Find where the given text appears and provide that cell's center as (X, Y) coordinate. 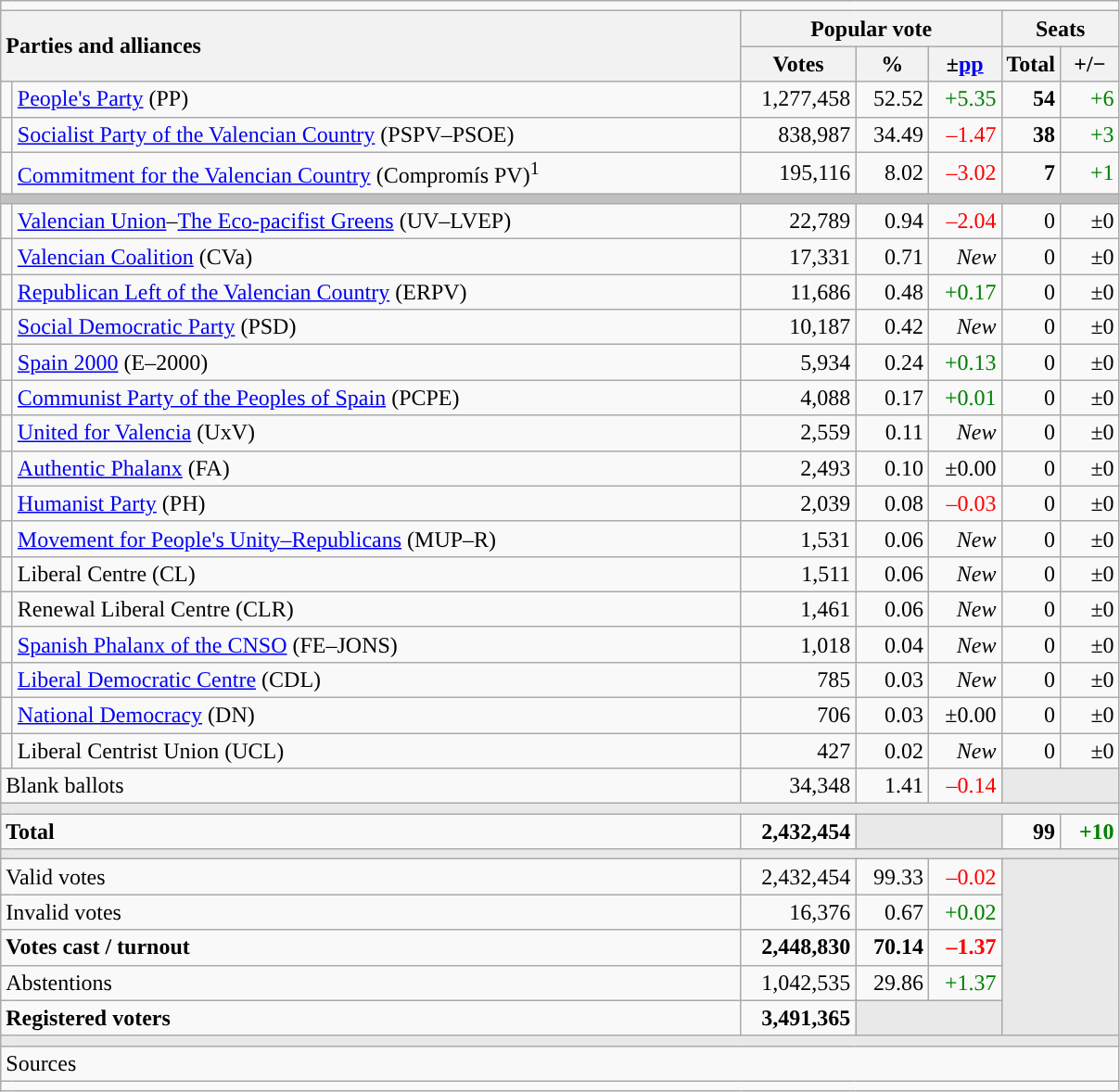
1,042,535 (798, 983)
United for Valencia (UxV) (376, 433)
0.94 (892, 222)
+/− (1090, 64)
–0.14 (964, 786)
+1.37 (964, 983)
+3 (1090, 134)
1,461 (798, 609)
22,789 (798, 222)
1,277,458 (798, 99)
17,331 (798, 257)
2,559 (798, 433)
16,376 (798, 912)
427 (798, 751)
785 (798, 679)
52.52 (892, 99)
0.24 (892, 362)
Liberal Centrist Union (UCL) (376, 751)
Commitment for the Valencian Country (Compromís PV)1 (376, 172)
Liberal Democratic Centre (CDL) (376, 679)
10,187 (798, 327)
Renewal Liberal Centre (CLR) (376, 609)
Communist Party of the Peoples of Spain (PCPE) (376, 398)
4,088 (798, 398)
70.14 (892, 947)
Votes cast / turnout (371, 947)
0.11 (892, 433)
+0.02 (964, 912)
29.86 (892, 983)
Spanish Phalanx of the CNSO (FE–JONS) (376, 644)
706 (798, 716)
2,493 (798, 468)
–0.02 (964, 877)
+0.17 (964, 292)
Movement for People's Unity–Republicans (MUP–R) (376, 539)
–1.47 (964, 134)
0.48 (892, 292)
Valencian Coalition (CVa) (376, 257)
0.02 (892, 751)
0.42 (892, 327)
–2.04 (964, 222)
34.49 (892, 134)
8.02 (892, 172)
5,934 (798, 362)
195,116 (798, 172)
+0.13 (964, 362)
–1.37 (964, 947)
Votes (798, 64)
Republican Left of the Valencian Country (ERPV) (376, 292)
% (892, 64)
34,348 (798, 786)
54 (1031, 99)
7 (1031, 172)
Humanist Party (PH) (376, 503)
People's Party (PP) (376, 99)
Valencian Union–The Eco-pacifist Greens (UV–LVEP) (376, 222)
2,039 (798, 503)
Blank ballots (371, 786)
99.33 (892, 877)
–3.02 (964, 172)
1.41 (892, 786)
1,531 (798, 539)
838,987 (798, 134)
38 (1031, 134)
0.71 (892, 257)
Valid votes (371, 877)
Socialist Party of the Valencian Country (PSPV–PSOE) (376, 134)
1,018 (798, 644)
Abstentions (371, 983)
0.08 (892, 503)
99 (1031, 832)
Social Democratic Party (PSD) (376, 327)
Sources (560, 1063)
Parties and alliances (371, 46)
+1 (1090, 172)
0.10 (892, 468)
–0.03 (964, 503)
0.67 (892, 912)
Authentic Phalanx (FA) (376, 468)
Invalid votes (371, 912)
Spain 2000 (E–2000) (376, 362)
3,491,365 (798, 1018)
+10 (1090, 832)
+0.01 (964, 398)
2,448,830 (798, 947)
Registered voters (371, 1018)
0.17 (892, 398)
Popular vote (872, 29)
National Democracy (DN) (376, 716)
1,511 (798, 574)
+6 (1090, 99)
Liberal Centre (CL) (376, 574)
11,686 (798, 292)
+5.35 (964, 99)
0.04 (892, 644)
±pp (964, 64)
Seats (1061, 29)
